Scan for the cell matching the given text and deliver its [X, Y] coordinate at center. 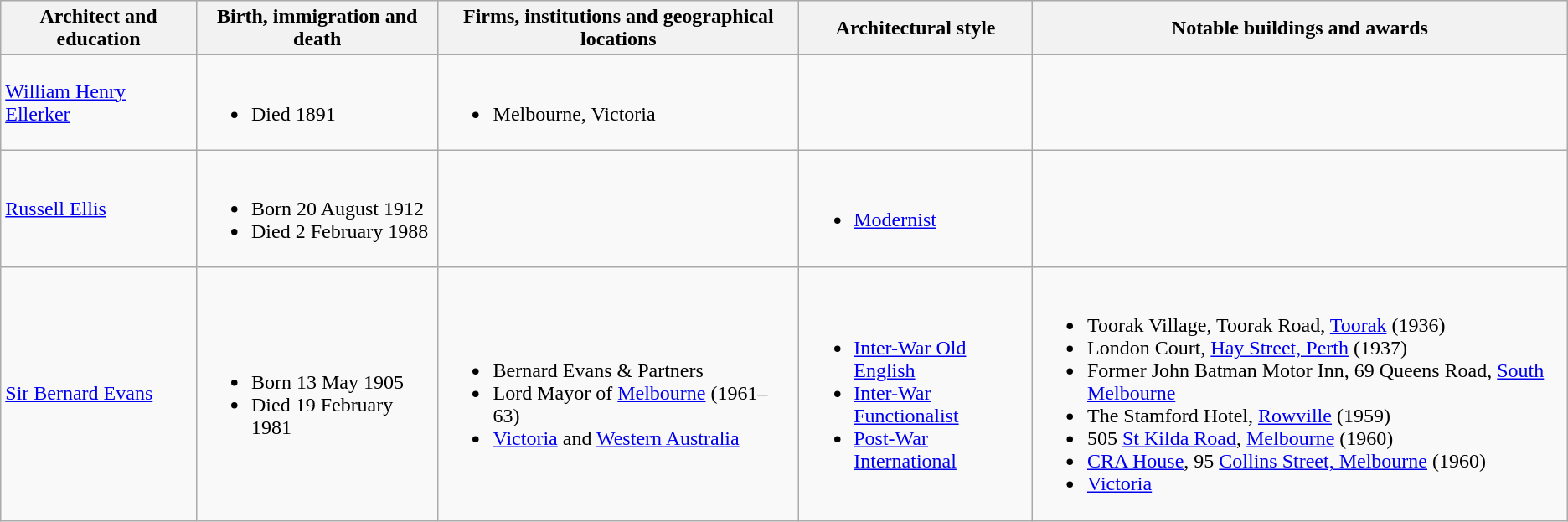
Sir Bernard Evans [99, 394]
Birth, immigration and death [317, 28]
Born 20 August 1912Died 2 February 1988 [317, 209]
Died 1891 [317, 102]
Born 13 May 1905Died 19 February 1981 [317, 394]
Architect and education [99, 28]
Russell Ellis [99, 209]
Architectural style [916, 28]
William Henry Ellerker [99, 102]
Inter-War Old EnglishInter-War FunctionalistPost-War International [916, 394]
Melbourne, Victoria [618, 102]
Modernist [916, 209]
Bernard Evans & PartnersLord Mayor of Melbourne (1961–63)Victoria and Western Australia [618, 394]
Notable buildings and awards [1300, 28]
Firms, institutions and geographical locations [618, 28]
